Identify which cell holds the provided text, then report its (X, Y) central coordinate. 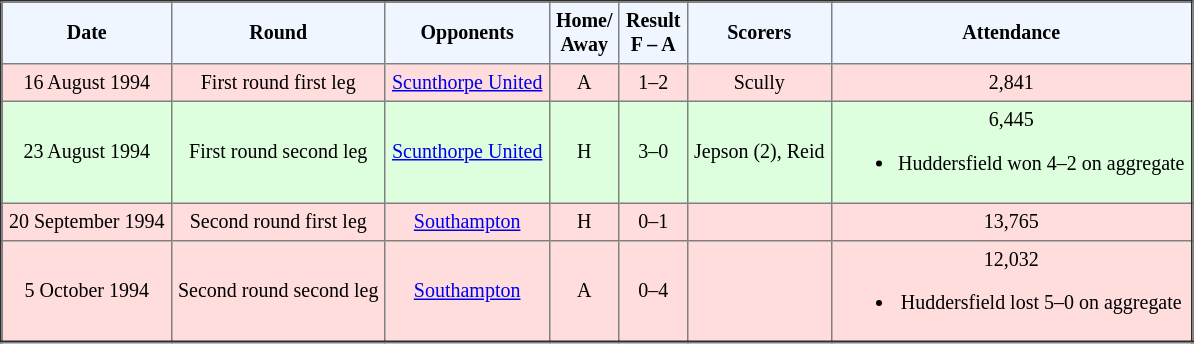
Opponents (467, 33)
20 September 1994 (87, 222)
0–4 (653, 291)
Date (87, 33)
Home/Away (584, 33)
13,765 (1012, 222)
Round (278, 33)
23 August 1994 (87, 152)
Second round second leg (278, 291)
16 August 1994 (87, 83)
0–1 (653, 222)
Scully (759, 83)
12,032Huddersfield lost 5–0 on aggregate (1012, 291)
5 October 1994 (87, 291)
3–0 (653, 152)
Second round first leg (278, 222)
Attendance (1012, 33)
Scorers (759, 33)
2,841 (1012, 83)
1–2 (653, 83)
6,445Huddersfield won 4–2 on aggregate (1012, 152)
Jepson (2), Reid (759, 152)
ResultF – A (653, 33)
First round second leg (278, 152)
First round first leg (278, 83)
